Find where the given text appears and provide that cell's center as [x, y] coordinate. 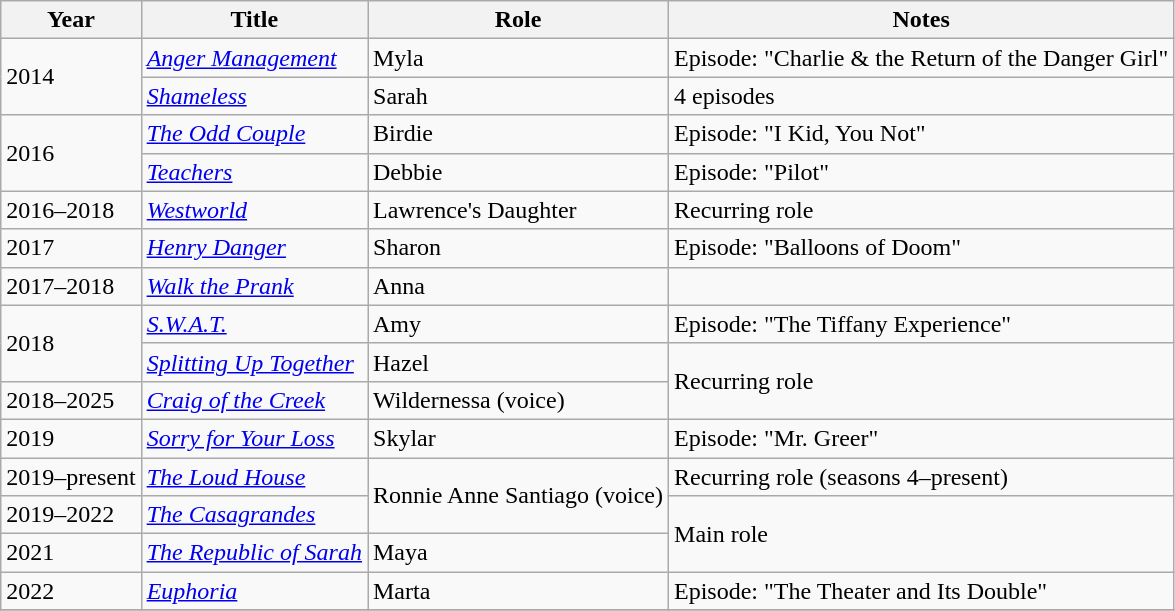
The Republic of Sarah [254, 553]
Sorry for Your Loss [254, 438]
2017–2018 [71, 286]
The Odd Couple [254, 134]
Episode: "The Tiffany Experience" [922, 324]
2016–2018 [71, 210]
Ronnie Anne Santiago (voice) [518, 496]
2016 [71, 153]
Main role [922, 534]
Marta [518, 591]
Teachers [254, 172]
2018–2025 [71, 400]
Episode: "Balloons of Doom" [922, 248]
2021 [71, 553]
The Loud House [254, 477]
Maya [518, 553]
Episode: "I Kid, You Not" [922, 134]
2022 [71, 591]
Sharon [518, 248]
Westworld [254, 210]
4 episodes [922, 96]
2014 [71, 77]
Hazel [518, 362]
Sarah [518, 96]
Year [71, 20]
The Casagrandes [254, 515]
Myla [518, 58]
Episode: "The Theater and Its Double" [922, 591]
Notes [922, 20]
Skylar [518, 438]
Title [254, 20]
Splitting Up Together [254, 362]
Craig of the Creek [254, 400]
Lawrence's Daughter [518, 210]
Wildernessa (voice) [518, 400]
Episode: "Charlie & the Return of the Danger Girl" [922, 58]
Episode: "Pilot" [922, 172]
Anna [518, 286]
Amy [518, 324]
2017 [71, 248]
Walk the Prank [254, 286]
Episode: "Mr. Greer" [922, 438]
Birdie [518, 134]
2019 [71, 438]
Euphoria [254, 591]
2019–2022 [71, 515]
Shameless [254, 96]
Debbie [518, 172]
2018 [71, 343]
Role [518, 20]
Henry Danger [254, 248]
S.W.A.T. [254, 324]
Anger Management [254, 58]
2019–present [71, 477]
Recurring role (seasons 4–present) [922, 477]
